From the cell containing the given text, extract its center point as [X, Y] coordinate. 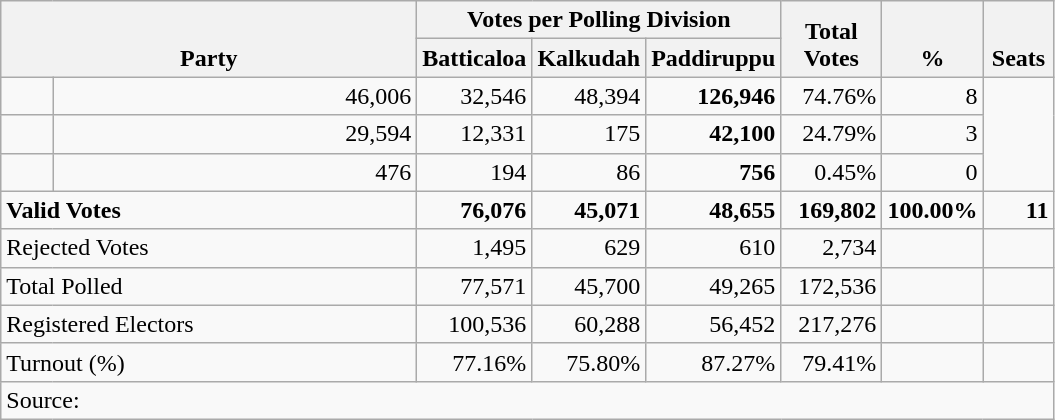
48,394 [589, 96]
77,571 [474, 286]
476 [235, 172]
79.41% [832, 362]
29,594 [235, 134]
Votes per Polling Division [599, 20]
11 [1018, 210]
175 [589, 134]
45,071 [589, 210]
0 [932, 172]
32,546 [474, 96]
Seats [1018, 39]
610 [714, 248]
3 [932, 134]
Batticaloa [474, 58]
2,734 [832, 248]
60,288 [589, 324]
Rejected Votes [209, 248]
Registered Electors [209, 324]
12,331 [474, 134]
Kalkudah [589, 58]
756 [714, 172]
100,536 [474, 324]
217,276 [832, 324]
172,536 [832, 286]
Valid Votes [209, 210]
Turnout (%) [209, 362]
% [932, 39]
Party [209, 39]
48,655 [714, 210]
24.79% [832, 134]
42,100 [714, 134]
46,006 [235, 96]
Total Polled [209, 286]
100.00% [932, 210]
Total Votes [832, 39]
Source: [528, 400]
75.80% [589, 362]
87.27% [714, 362]
74.76% [832, 96]
126,946 [714, 96]
169,802 [832, 210]
49,265 [714, 286]
76,076 [474, 210]
Paddiruppu [714, 58]
1,495 [474, 248]
45,700 [589, 286]
8 [932, 96]
86 [589, 172]
56,452 [714, 324]
77.16% [474, 362]
629 [589, 248]
0.45% [832, 172]
194 [474, 172]
